Identify which cell holds the provided text, then report its [x, y] central coordinate. 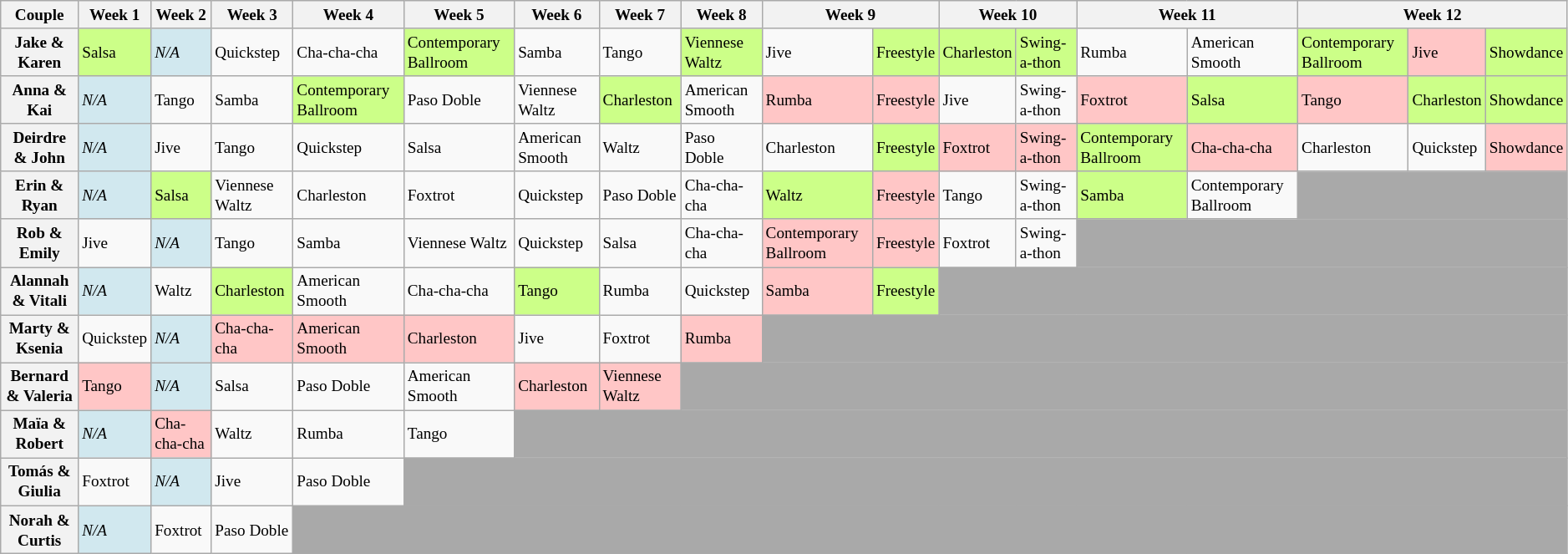
Maïa & Robert [40, 435]
Norah & Curtis [40, 530]
Alannah & Vitali [40, 291]
Tomás & Giulia [40, 481]
Week 1 [115, 15]
Bernard & Valeria [40, 386]
Jake & Karen [40, 52]
Anna & Kai [40, 100]
Week 5 [459, 15]
Week 12 [1434, 15]
Week 10 [1007, 15]
Week 3 [252, 15]
Couple [40, 15]
Week 9 [850, 15]
Week 4 [348, 15]
Rob & Emily [40, 242]
Erin & Ryan [40, 196]
Week 11 [1188, 15]
Week 8 [722, 15]
Week 2 [181, 15]
Deirdre & John [40, 147]
Marty & Ksenia [40, 339]
Week 7 [640, 15]
Week 6 [556, 15]
